Return the [X, Y] coordinate for the center point of the cell that contains the specified text.  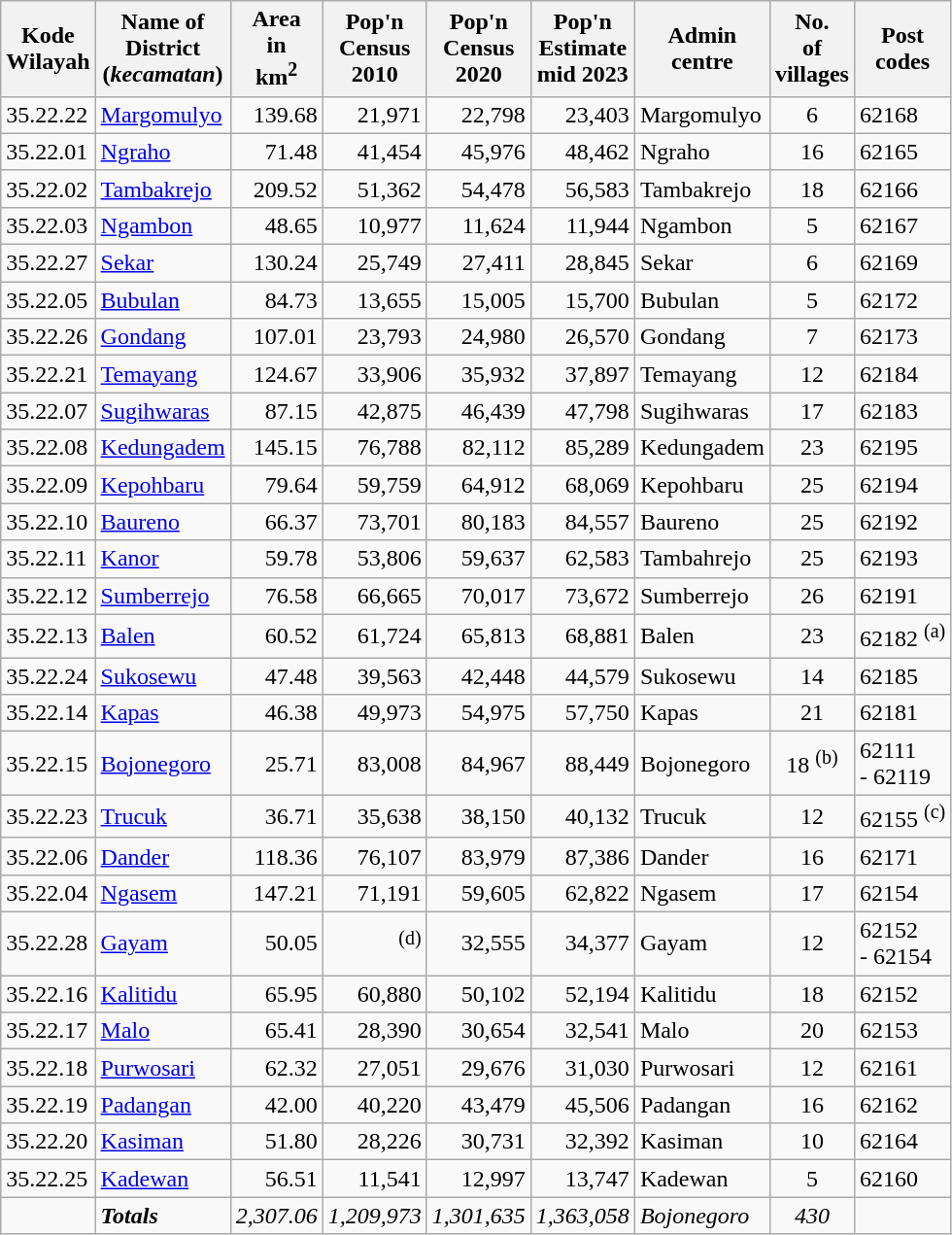
50,102 [478, 994]
35.22.05 [49, 300]
62184 [901, 374]
23,403 [583, 115]
87,386 [583, 856]
Postcodes [901, 49]
45,506 [583, 1105]
70,017 [478, 596]
18 (b) [812, 764]
1,209,973 [375, 1216]
65.41 [276, 1031]
Tambahrejo [701, 559]
62193 [901, 559]
47,798 [583, 411]
62,822 [583, 894]
10,977 [375, 225]
13,747 [583, 1179]
84.73 [276, 300]
73,701 [375, 522]
21 [812, 713]
35.22.20 [49, 1142]
68,881 [583, 635]
139.68 [276, 115]
68,069 [583, 485]
46.38 [276, 713]
28,845 [583, 263]
35.22.26 [49, 337]
62173 [901, 337]
42,875 [375, 411]
Pop'nCensus2010 [375, 49]
35.22.21 [49, 374]
36.71 [276, 816]
62169 [901, 263]
62194 [901, 485]
107.01 [276, 337]
35,932 [478, 374]
37,897 [583, 374]
35.22.10 [49, 522]
1,363,058 [583, 1216]
65.95 [276, 994]
54,478 [478, 189]
62182 (a) [901, 635]
62155 (c) [901, 816]
11,541 [375, 1179]
62153 [901, 1031]
35.22.04 [49, 894]
21,971 [375, 115]
64,912 [478, 485]
28,226 [375, 1142]
11,944 [583, 225]
26,570 [583, 337]
32,392 [583, 1142]
35.22.22 [49, 115]
59,637 [478, 559]
35.22.16 [49, 994]
62165 [901, 152]
33,906 [375, 374]
Totals [163, 1216]
1,301,635 [478, 1216]
35.22.24 [49, 676]
71.48 [276, 152]
52,194 [583, 994]
39,563 [375, 676]
28,390 [375, 1031]
14 [812, 676]
62166 [901, 189]
57,750 [583, 713]
80,183 [478, 522]
62154 [901, 894]
62.32 [276, 1068]
71,191 [375, 894]
35.22.12 [49, 596]
32,541 [583, 1031]
40,132 [583, 816]
35.22.15 [49, 764]
62172 [901, 300]
No.ofvillages [812, 49]
65,813 [478, 635]
35.22.08 [49, 448]
43,479 [478, 1105]
45,976 [478, 152]
22,798 [478, 115]
62192 [901, 522]
(d) [375, 944]
66,665 [375, 596]
145.15 [276, 448]
56,583 [583, 189]
35.22.19 [49, 1105]
62161 [901, 1068]
11,624 [478, 225]
50.05 [276, 944]
25.71 [276, 764]
10 [812, 1142]
27,411 [478, 263]
35.22.11 [49, 559]
2,307.06 [276, 1216]
130.24 [276, 263]
35.22.09 [49, 485]
59,605 [478, 894]
76,107 [375, 856]
32,555 [478, 944]
62181 [901, 713]
62,583 [583, 559]
209.52 [276, 189]
83,008 [375, 764]
42.00 [276, 1105]
84,557 [583, 522]
Admincentre [701, 49]
62111- 62119 [901, 764]
83,979 [478, 856]
Kode Wilayah [49, 49]
62195 [901, 448]
62185 [901, 676]
30,654 [478, 1031]
35.22.01 [49, 152]
53,806 [375, 559]
62160 [901, 1179]
79.64 [276, 485]
35.22.18 [49, 1068]
15,700 [583, 300]
42,448 [478, 676]
13,655 [375, 300]
54,975 [478, 713]
Pop'nCensus2020 [478, 49]
27,051 [375, 1068]
35.22.02 [49, 189]
Pop'nEstimatemid 2023 [583, 49]
35.22.13 [49, 635]
66.37 [276, 522]
430 [812, 1216]
25,749 [375, 263]
59.78 [276, 559]
73,672 [583, 596]
62191 [901, 596]
59,759 [375, 485]
76,788 [375, 448]
35.22.06 [49, 856]
35.22.23 [49, 816]
Kanor [163, 559]
49,973 [375, 713]
60.52 [276, 635]
51,362 [375, 189]
30,731 [478, 1142]
62168 [901, 115]
35.22.03 [49, 225]
62152 [901, 994]
15,005 [478, 300]
35.22.25 [49, 1179]
62183 [901, 411]
34,377 [583, 944]
88,449 [583, 764]
35,638 [375, 816]
12,997 [478, 1179]
84,967 [478, 764]
118.36 [276, 856]
20 [812, 1031]
46,439 [478, 411]
62167 [901, 225]
147.21 [276, 894]
38,150 [478, 816]
Name ofDistrict(kecamatan) [163, 49]
61,724 [375, 635]
29,676 [478, 1068]
44,579 [583, 676]
35.22.28 [49, 944]
48,462 [583, 152]
35.22.17 [49, 1031]
23,793 [375, 337]
31,030 [583, 1068]
62162 [901, 1105]
62171 [901, 856]
35.22.14 [49, 713]
124.67 [276, 374]
41,454 [375, 152]
40,220 [375, 1105]
62152- 62154 [901, 944]
35.22.07 [49, 411]
26 [812, 596]
82,112 [478, 448]
7 [812, 337]
60,880 [375, 994]
62164 [901, 1142]
85,289 [583, 448]
56.51 [276, 1179]
47.48 [276, 676]
24,980 [478, 337]
76.58 [276, 596]
48.65 [276, 225]
87.15 [276, 411]
Area in km2 [276, 49]
51.80 [276, 1142]
35.22.27 [49, 263]
